Detect which cell encompasses the target text, then output its [X, Y] center coordinate. 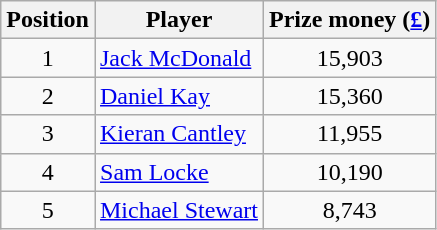
Daniel Kay [178, 96]
Jack McDonald [178, 58]
15,903 [350, 58]
Sam Locke [178, 172]
4 [48, 172]
11,955 [350, 134]
15,360 [350, 96]
3 [48, 134]
10,190 [350, 172]
Player [178, 20]
8,743 [350, 210]
2 [48, 96]
1 [48, 58]
Prize money (£) [350, 20]
Position [48, 20]
Michael Stewart [178, 210]
Kieran Cantley [178, 134]
5 [48, 210]
